Identify which cell holds the provided text, then report its (x, y) central coordinate. 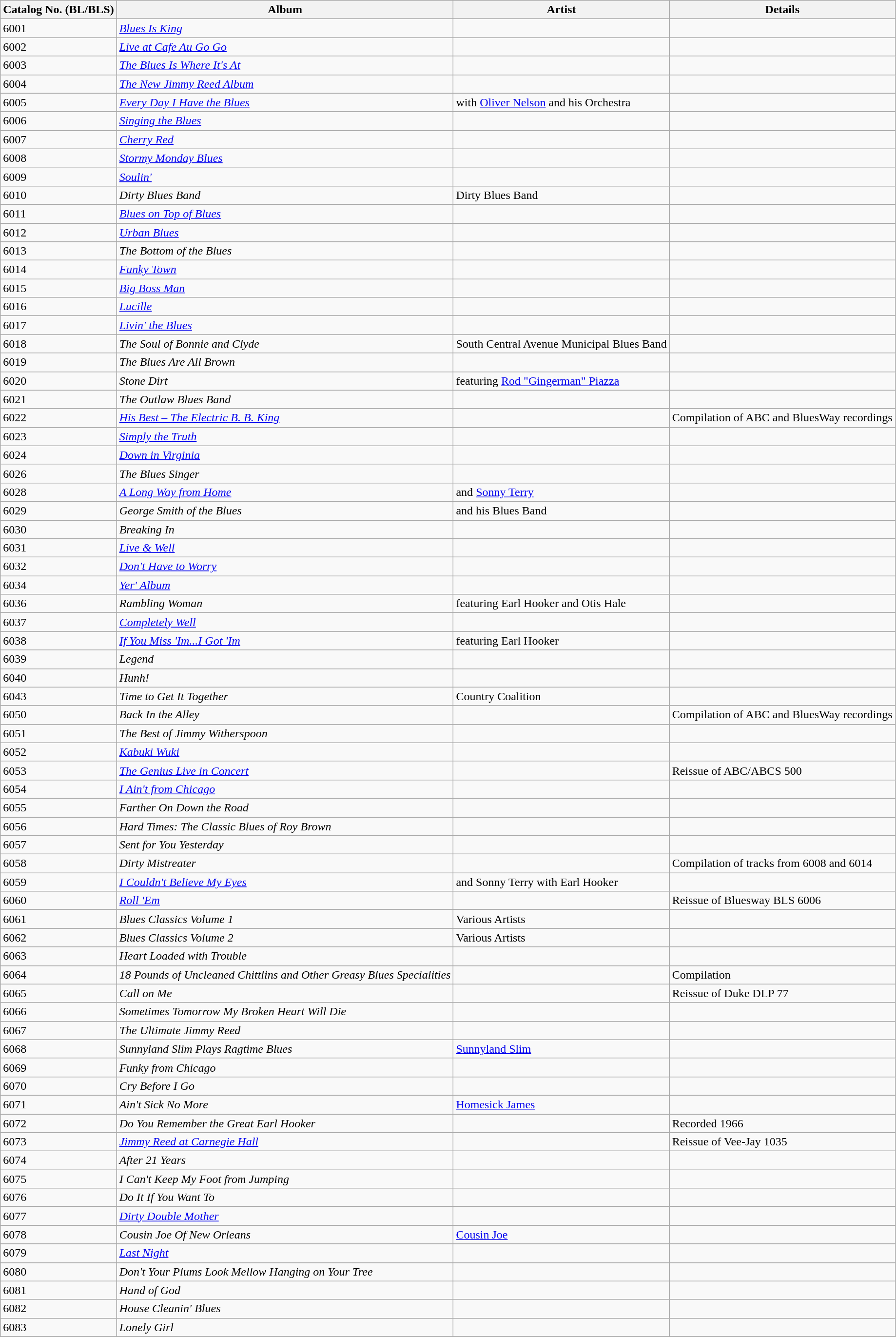
6010 (58, 195)
Details (782, 10)
6054 (58, 789)
6056 (58, 826)
6052 (58, 752)
6065 (58, 993)
6075 (58, 1179)
Lucille (285, 307)
Time to Get It Together (285, 696)
Singing the Blues (285, 121)
Simply the Truth (285, 436)
Live & Well (285, 548)
Down in Virginia (285, 455)
6011 (58, 214)
House Cleanin' Blues (285, 1309)
6082 (58, 1309)
Every Day I Have the Blues (285, 102)
6021 (58, 399)
6039 (58, 659)
Catalog No. (BL/BLS) (58, 10)
Ain't Sick No More (285, 1104)
with Oliver Nelson and his Orchestra (562, 102)
Roll 'Em (285, 901)
The Blues Singer (285, 473)
Dirty Mistreater (285, 864)
and his Blues Band (562, 511)
Kabuki Wuki (285, 752)
Artist (562, 10)
6003 (58, 65)
Blues Is King (285, 28)
Blues Classics Volume 2 (285, 938)
6081 (58, 1290)
The Ultimate Jimmy Reed (285, 1030)
6077 (58, 1216)
Cry Before I Go (285, 1086)
Jimmy Reed at Carnegie Hall (285, 1142)
Breaking In (285, 529)
6029 (58, 511)
The Soul of Bonnie and Clyde (285, 344)
6069 (58, 1067)
Don't Have to Worry (285, 567)
6008 (58, 158)
6083 (58, 1327)
featuring Earl Hooker (562, 641)
6009 (58, 177)
Yer' Album (285, 585)
Stone Dirt (285, 381)
6001 (58, 28)
6031 (58, 548)
6061 (58, 919)
6050 (58, 715)
6078 (58, 1235)
Urban Blues (285, 233)
I Couldn't Believe My Eyes (285, 882)
6074 (58, 1160)
South Central Avenue Municipal Blues Band (562, 344)
6014 (58, 270)
6013 (58, 251)
18 Pounds of Uncleaned Chittlins and Other Greasy Blues Specialities (285, 975)
6053 (58, 770)
Lonely Girl (285, 1327)
Reissue of Duke DLP 77 (782, 993)
6020 (58, 381)
6026 (58, 473)
6079 (58, 1253)
6067 (58, 1030)
Sometimes Tomorrow My Broken Heart Will Die (285, 1012)
6076 (58, 1198)
Homesick James (562, 1104)
Country Coalition (562, 696)
Funky from Chicago (285, 1067)
Hard Times: The Classic Blues of Roy Brown (285, 826)
Reissue of Bluesway BLS 6006 (782, 901)
6073 (58, 1142)
6064 (58, 975)
Do You Remember the Great Earl Hooker (285, 1123)
6004 (58, 84)
featuring Rod "Gingerman" Piazza (562, 381)
The Blues Is Where It's At (285, 65)
featuring Earl Hooker and Otis Hale (562, 604)
6018 (58, 344)
6080 (58, 1272)
6051 (58, 733)
6038 (58, 641)
6037 (58, 622)
Sunnyland Slim Plays Ragtime Blues (285, 1049)
6057 (58, 845)
6066 (58, 1012)
If You Miss 'Im...I Got 'Im (285, 641)
6002 (58, 47)
6017 (58, 325)
6015 (58, 288)
Cousin Joe Of New Orleans (285, 1235)
Soulin' (285, 177)
6022 (58, 418)
The New Jimmy Reed Album (285, 84)
I Can't Keep My Foot from Jumping (285, 1179)
Blues on Top of Blues (285, 214)
Farther On Down the Road (285, 807)
6070 (58, 1086)
6063 (58, 956)
His Best – The Electric B. B. King (285, 418)
6055 (58, 807)
Cherry Red (285, 139)
Big Boss Man (285, 288)
6016 (58, 307)
6060 (58, 901)
The Blues Are All Brown (285, 362)
6023 (58, 436)
A Long Way from Home (285, 492)
The Genius Live in Concert (285, 770)
6019 (58, 362)
6036 (58, 604)
Hunh! (285, 678)
Sent for You Yesterday (285, 845)
and Sonny Terry (562, 492)
Last Night (285, 1253)
Cousin Joe (562, 1235)
6007 (58, 139)
and Sonny Terry with Earl Hooker (562, 882)
The Outlaw Blues Band (285, 399)
I Ain't from Chicago (285, 789)
6068 (58, 1049)
Call on Me (285, 993)
6024 (58, 455)
Legend (285, 659)
The Best of Jimmy Witherspoon (285, 733)
6006 (58, 121)
6030 (58, 529)
Reissue of Vee-Jay 1035 (782, 1142)
Stormy Monday Blues (285, 158)
6072 (58, 1123)
Completely Well (285, 622)
Blues Classics Volume 1 (285, 919)
Funky Town (285, 270)
Heart Loaded with Trouble (285, 956)
6058 (58, 864)
6034 (58, 585)
Live at Cafe Au Go Go (285, 47)
Recorded 1966 (782, 1123)
6040 (58, 678)
George Smith of the Blues (285, 511)
Compilation of tracks from 6008 and 6014 (782, 864)
Do It If You Want To (285, 1198)
Album (285, 10)
Rambling Woman (285, 604)
Reissue of ABC/ABCS 500 (782, 770)
6071 (58, 1104)
Hand of God (285, 1290)
Dirty Double Mother (285, 1216)
Back In the Alley (285, 715)
6012 (58, 233)
After 21 Years (285, 1160)
Sunnyland Slim (562, 1049)
6062 (58, 938)
6043 (58, 696)
Livin' the Blues (285, 325)
Don't Your Plums Look Mellow Hanging on Your Tree (285, 1272)
6032 (58, 567)
The Bottom of the Blues (285, 251)
6028 (58, 492)
6059 (58, 882)
6005 (58, 102)
Compilation (782, 975)
